Capture the cell that displays the provided text and extract its [x, y] central coordinate. 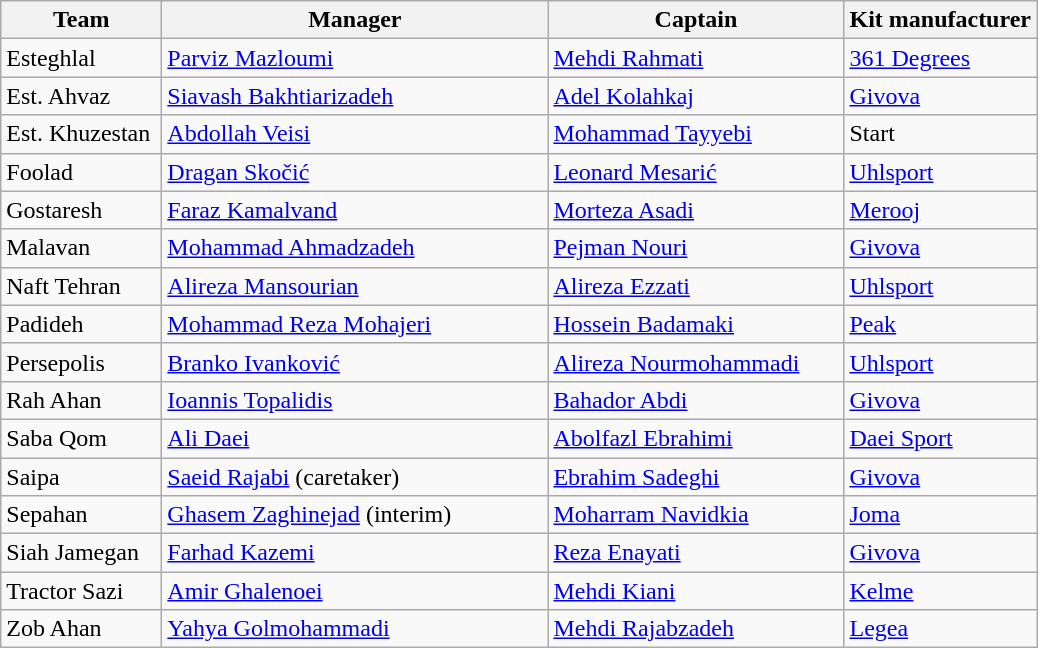
Parviz Mazloumi [355, 58]
Rah Ahan [82, 400]
Leonard Mesarić [696, 172]
361 Degrees [940, 58]
Legea [940, 629]
Farhad Kazemi [355, 553]
Peak [940, 324]
Morteza Asadi [696, 210]
Saipa [82, 477]
Adel Kolahkaj [696, 96]
Persepolis [82, 362]
Daei Sport [940, 438]
Abdollah Veisi [355, 134]
Alireza Mansourian [355, 286]
Start [940, 134]
Kit manufacturer [940, 20]
Est. Ahvaz [82, 96]
Alireza Ezzati [696, 286]
Est. Khuzestan [82, 134]
Reza Enayati [696, 553]
Mehdi Rajabzadeh [696, 629]
Mohammad Tayyebi [696, 134]
Saeid Rajabi (caretaker) [355, 477]
Naft Tehran [82, 286]
Alireza Nourmohammadi [696, 362]
Mohammad Reza Mohajeri [355, 324]
Sepahan [82, 515]
Hossein Badamaki [696, 324]
Padideh [82, 324]
Mehdi Rahmati [696, 58]
Pejman Nouri [696, 248]
Saba Qom [82, 438]
Ghasem Zaghinejad (interim) [355, 515]
Amir Ghalenoei [355, 591]
Siavash Bakhtiarizadeh [355, 96]
Abolfazl Ebrahimi [696, 438]
Foolad [82, 172]
Yahya Golmohammadi [355, 629]
Manager [355, 20]
Faraz Kamalvand [355, 210]
Captain [696, 20]
Malavan [82, 248]
Bahador Abdi [696, 400]
Branko Ivanković [355, 362]
Mohammad Ahmadzadeh [355, 248]
Mehdi Kiani [696, 591]
Esteghlal [82, 58]
Ali Daei [355, 438]
Siah Jamegan [82, 553]
Merooj [940, 210]
Dragan Skočić [355, 172]
Moharram Navidkia [696, 515]
Team [82, 20]
Joma [940, 515]
Gostaresh [82, 210]
Zob Ahan [82, 629]
Kelme [940, 591]
Ebrahim Sadeghi [696, 477]
Ioannis Topalidis [355, 400]
Tractor Sazi [82, 591]
